Detect which cell encompasses the target text, then output its [X, Y] center coordinate. 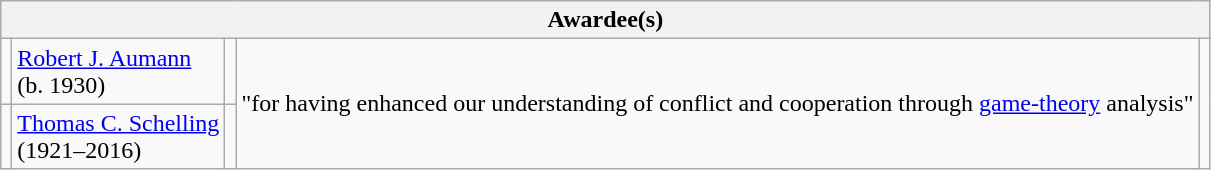
Awardee(s) [606, 20]
"for having enhanced our understanding of conflict and cooperation through game-theory analysis" [718, 104]
Robert J. Aumann(b. 1930) [118, 72]
Thomas C. Schelling(1921–2016) [118, 136]
